Return the [x, y] coordinate for the center point of the cell that contains the specified text.  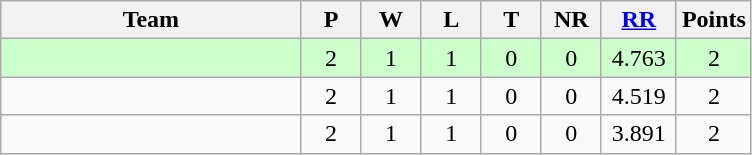
W [391, 20]
L [451, 20]
RR [638, 20]
T [511, 20]
Team [151, 20]
4.519 [638, 96]
NR [571, 20]
3.891 [638, 134]
4.763 [638, 58]
P [331, 20]
Points [714, 20]
